Detect which cell encompasses the target text, then output its (X, Y) center coordinate. 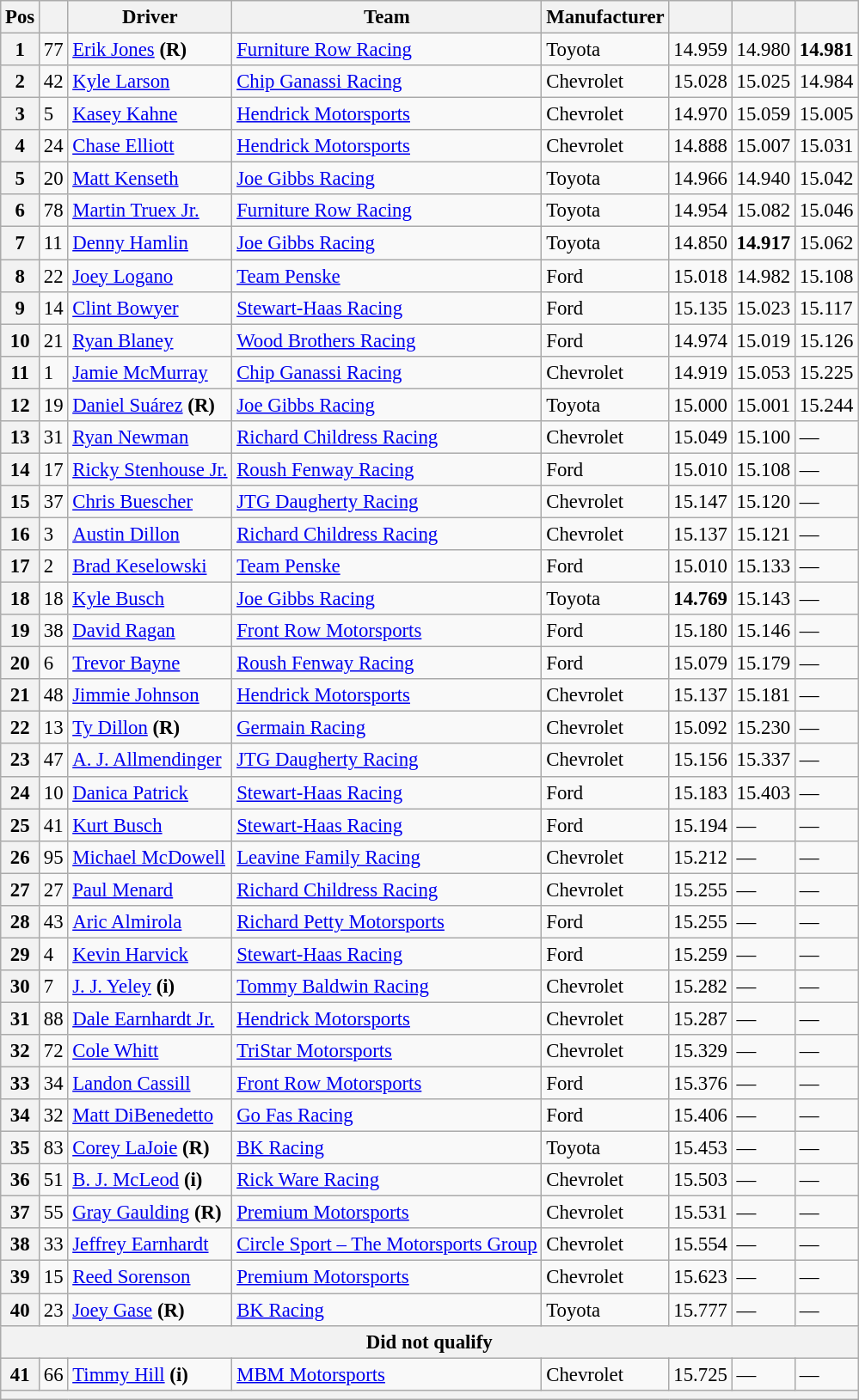
15.001 (764, 405)
David Ragan (150, 631)
15.181 (764, 695)
48 (53, 695)
15.007 (764, 146)
39 (21, 1277)
15.329 (700, 1051)
66 (53, 1374)
Denny Hamlin (150, 243)
15.531 (700, 1213)
Austin Dillon (150, 534)
Circle Sport – The Motorsports Group (387, 1245)
15.062 (827, 243)
Reed Sorenson (150, 1277)
51 (53, 1180)
15.100 (764, 437)
Gray Gaulding (R) (150, 1213)
Leavine Family Racing (387, 857)
Chris Buescher (150, 502)
Daniel Suárez (R) (150, 405)
J. J. Yeley (i) (150, 987)
9 (21, 308)
43 (53, 922)
Kurt Busch (150, 825)
12 (21, 405)
Kevin Harvick (150, 954)
15.117 (827, 308)
15.121 (764, 534)
Corey LaJoie (R) (150, 1148)
15.337 (764, 761)
Driver (150, 17)
47 (53, 761)
15.183 (700, 792)
Dale Earnhardt Jr. (150, 1018)
26 (21, 857)
28 (21, 922)
15.147 (700, 502)
15.225 (827, 372)
Brad Keselowski (150, 566)
Joey Gase (R) (150, 1310)
15.146 (764, 631)
Rick Ware Racing (387, 1180)
Aric Almirola (150, 922)
14.888 (700, 146)
15.028 (700, 82)
Ryan Blaney (150, 340)
Team (387, 17)
Tommy Baldwin Racing (387, 987)
15.180 (700, 631)
16 (21, 534)
14.980 (764, 50)
30 (21, 987)
15.025 (764, 82)
15.133 (764, 566)
Joey Logano (150, 276)
14.917 (764, 243)
14.970 (700, 114)
15.018 (700, 276)
55 (53, 1213)
15.179 (764, 663)
14.981 (827, 50)
15.406 (700, 1116)
15.725 (700, 1374)
Paul Menard (150, 890)
Matt DiBenedetto (150, 1116)
15.046 (827, 211)
14.769 (700, 599)
Michael McDowell (150, 857)
15.376 (700, 1084)
15.194 (700, 825)
78 (53, 211)
Jimmie Johnson (150, 695)
15.023 (764, 308)
14.940 (764, 179)
15.503 (700, 1180)
Cole Whitt (150, 1051)
15.259 (700, 954)
15.042 (827, 179)
40 (21, 1310)
14.966 (700, 179)
15.156 (700, 761)
15.403 (764, 792)
15.053 (764, 372)
14.974 (700, 340)
15.554 (700, 1245)
Germain Racing (387, 728)
14.919 (700, 372)
72 (53, 1051)
36 (21, 1180)
15.031 (827, 146)
MBM Motorsports (387, 1374)
42 (53, 82)
Pos (21, 17)
15.777 (700, 1310)
Danica Patrick (150, 792)
Kasey Kahne (150, 114)
15.143 (764, 599)
8 (21, 276)
15.230 (764, 728)
Erik Jones (R) (150, 50)
Matt Kenseth (150, 179)
15.282 (700, 987)
14.959 (700, 50)
Timmy Hill (i) (150, 1374)
Manufacturer (605, 17)
25 (21, 825)
A. J. Allmendinger (150, 761)
Wood Brothers Racing (387, 340)
15.287 (700, 1018)
15.000 (700, 405)
Chase Elliott (150, 146)
95 (53, 857)
15.212 (700, 857)
15.244 (827, 405)
14.982 (764, 276)
Go Fas Racing (387, 1116)
TriStar Motorsports (387, 1051)
15.082 (764, 211)
Jeffrey Earnhardt (150, 1245)
Trevor Bayne (150, 663)
15.092 (700, 728)
Landon Cassill (150, 1084)
Kyle Larson (150, 82)
77 (53, 50)
15.135 (700, 308)
B. J. McLeod (i) (150, 1180)
15.453 (700, 1148)
88 (53, 1018)
15.120 (764, 502)
15.623 (700, 1277)
15.049 (700, 437)
Ty Dillon (R) (150, 728)
15.079 (700, 663)
15.005 (827, 114)
14.850 (700, 243)
14.984 (827, 82)
35 (21, 1148)
Clint Bowyer (150, 308)
Richard Petty Motorsports (387, 922)
15.126 (827, 340)
Ryan Newman (150, 437)
83 (53, 1148)
15.019 (764, 340)
Martin Truex Jr. (150, 211)
Kyle Busch (150, 599)
29 (21, 954)
Ricky Stenhouse Jr. (150, 469)
Jamie McMurray (150, 372)
Did not qualify (430, 1342)
14.954 (700, 211)
15.059 (764, 114)
